Return (X, Y) of the center of cell containing provided text 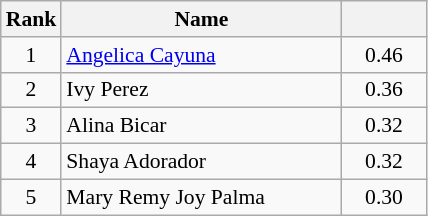
4 (32, 162)
0.36 (384, 90)
Angelica Cayuna (201, 55)
Mary Remy Joy Palma (201, 197)
Rank (32, 19)
5 (32, 197)
Alina Bicar (201, 126)
Shaya Adorador (201, 162)
Ivy Perez (201, 90)
1 (32, 55)
2 (32, 90)
Name (201, 19)
3 (32, 126)
0.30 (384, 197)
0.46 (384, 55)
